Output the [x, y] coordinate of the center of the cell containing the given text.  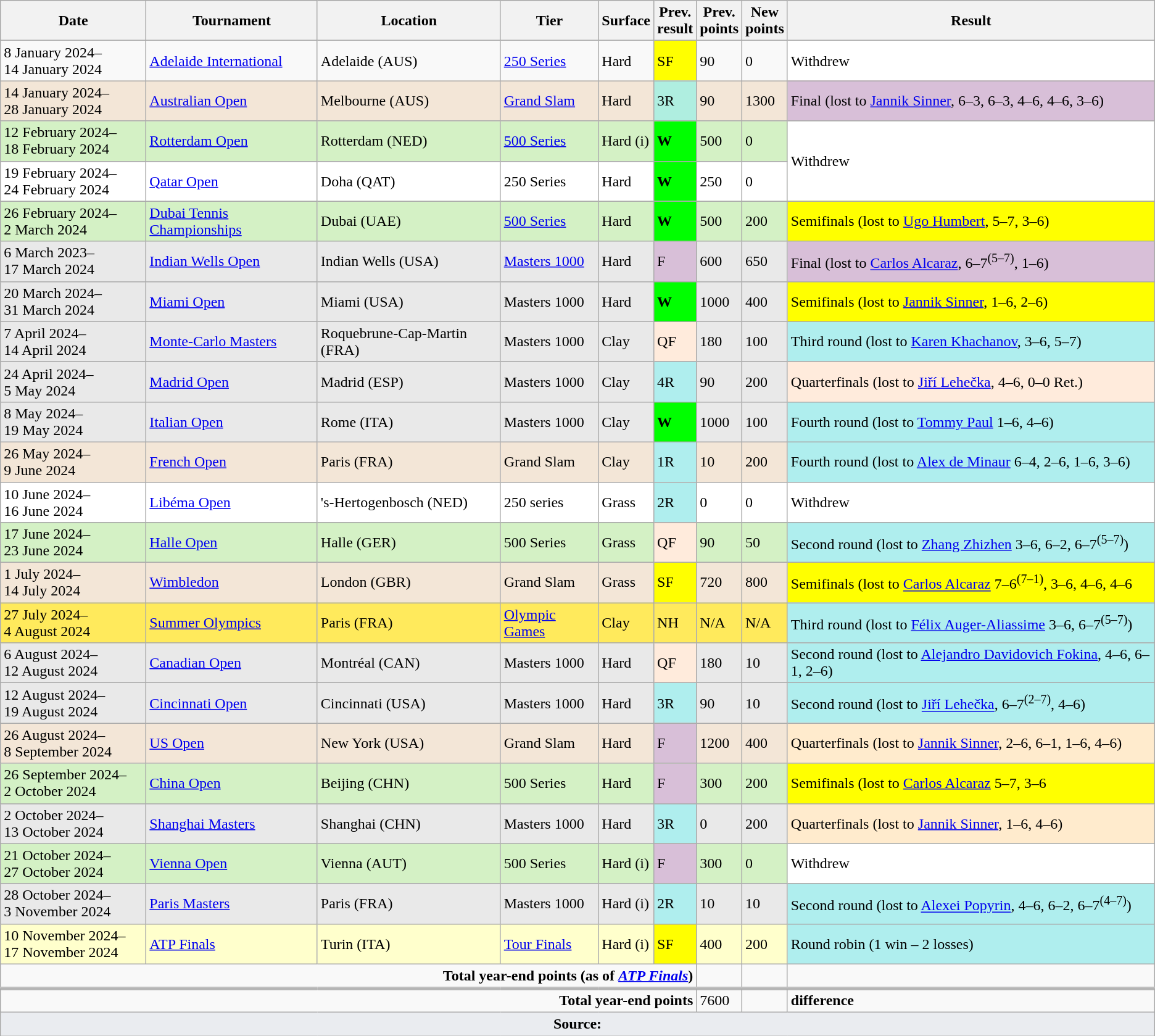
Adelaide International [232, 60]
Libéma Open [232, 502]
Madrid Open [232, 381]
250 series [549, 502]
Quarterfinals (lost to Jiří Lehečka, 4–6, 0–0 Ret.) [971, 381]
Third round (lost to Karen Khachanov, 3–6, 5–7) [971, 342]
Tier [549, 21]
Monte-Carlo Masters [232, 342]
800 [765, 582]
Surface [626, 21]
10 November 2024–17 November 2024 [73, 944]
Round robin (1 win – 2 losses) [971, 944]
7600 [719, 1001]
27 July 2024–4 August 2024 [73, 623]
28 October 2024–3 November 2024 [73, 903]
650 [765, 262]
8 May 2024–19 May 2024 [73, 422]
17 June 2024–23 June 2024 [73, 543]
Melbourne (AUS) [408, 101]
Dubai Tennis Championships [232, 221]
8 January 2024–14 January 2024 [73, 60]
1200 [719, 743]
Beijing (CHN) [408, 784]
Newpoints [765, 21]
12 August 2024–19 August 2024 [73, 703]
Montréal (CAN) [408, 663]
Shanghai Masters [232, 823]
Final (lost to Jannik Sinner, 6–3, 6–3, 4–6, 4–6, 3–6) [971, 101]
Roquebrune-Cap-Martin (FRA) [408, 342]
Prev.result [675, 21]
250 [719, 181]
6 August 2024–12 August 2024 [73, 663]
26 February 2024–2 March 2024 [73, 221]
Prev.points [719, 21]
Total year-end points [349, 1001]
Semifinals (lost to Carlos Alcaraz 7–6(7–1), 3–6, 4–6, 4–6 [971, 582]
Madrid (ESP) [408, 381]
US Open [232, 743]
Final (lost to Carlos Alcaraz, 6–7(5–7), 1–6) [971, 262]
Miami (USA) [408, 301]
19 February 2024–24 February 2024 [73, 181]
Canadian Open [232, 663]
Vienna (AUT) [408, 864]
26 August 2024–8 September 2024 [73, 743]
Second round (lost to Jiří Lehečka, 6–7(2–7), 4–6) [971, 703]
Semifinals (lost to Ugo Humbert, 5–7, 3–6) [971, 221]
10 June 2024–16 June 2024 [73, 502]
1300 [765, 101]
Qatar Open [232, 181]
20 March 2024–31 March 2024 [73, 301]
Rome (ITA) [408, 422]
Total year-end points (as of ATP Finals) [349, 976]
Cincinnati (USA) [408, 703]
Dubai (UAE) [408, 221]
Third round (lost to Félix Auger-Aliassime 3–6, 6–7(5–7)) [971, 623]
ATP Finals [232, 944]
Turin (ITA) [408, 944]
Summer Olympics [232, 623]
14 January 2024–28 January 2024 [73, 101]
Vienna Open [232, 864]
Italian Open [232, 422]
Quarterfinals (lost to Jannik Sinner, 1–6, 4–6) [971, 823]
2 October 2024–13 October 2024 [73, 823]
26 September 2024–2 October 2024 [73, 784]
Paris Masters [232, 903]
Second round (lost to Zhang Zhizhen 3–6, 6–2, 6–7(5–7)) [971, 543]
Indian Wells (USA) [408, 262]
Cincinnati Open [232, 703]
6 March 2023–17 March 2024 [73, 262]
4R [675, 381]
New York (USA) [408, 743]
50 [765, 543]
12 February 2024–18 February 2024 [73, 141]
Semifinals (lost to Carlos Alcaraz 5–7, 3–6 [971, 784]
Second round (lost to Alexei Popyrin, 4–6, 6–2, 6–7(4–7)) [971, 903]
Olympic Games [549, 623]
Date [73, 21]
London (GBR) [408, 582]
Result [971, 21]
Fourth round (lost to Tommy Paul 1–6, 4–6) [971, 422]
Indian Wells Open [232, 262]
7 April 2024–14 April 2024 [73, 342]
Miami Open [232, 301]
26 May 2024–9 June 2024 [73, 462]
720 [719, 582]
NH [675, 623]
Doha (QAT) [408, 181]
China Open [232, 784]
600 [719, 262]
Adelaide (AUS) [408, 60]
Halle (GER) [408, 543]
Rotterdam Open [232, 141]
Halle Open [232, 543]
difference [971, 1001]
Source: [577, 1024]
Fourth round (lost to Alex de Minaur 6–4, 2–6, 1–6, 3–6) [971, 462]
Quarterfinals (lost to Jannik Sinner, 2–6, 6–1, 1–6, 4–6) [971, 743]
Shanghai (CHN) [408, 823]
1 July 2024–14 July 2024 [73, 582]
Second round (lost to Alejandro Davidovich Fokina, 4–6, 6–1, 2–6) [971, 663]
Tournament [232, 21]
1R [675, 462]
Location [408, 21]
21 October 2024–27 October 2024 [73, 864]
Wimbledon [232, 582]
Australian Open [232, 101]
Semifinals (lost to Jannik Sinner, 1–6, 2–6) [971, 301]
French Open [232, 462]
Tour Finals [549, 944]
Rotterdam (NED) [408, 141]
24 April 2024–5 May 2024 [73, 381]
's-Hertogenbosch (NED) [408, 502]
